Pinpoint the cell where the given text exists, returning its (x, y) midpoint coordinate. 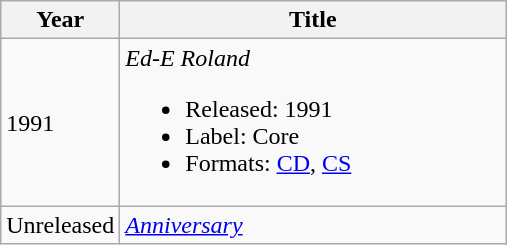
1991 (60, 122)
Anniversary (313, 225)
Year (60, 20)
Unreleased (60, 225)
Title (313, 20)
Ed-E RolandReleased: 1991Label: CoreFormats: CD, CS (313, 122)
